For the text-containing cell, return its midpoint in (x, y) coordinate format. 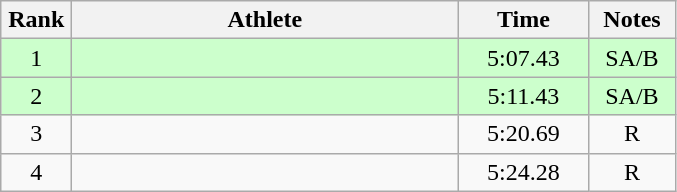
3 (36, 134)
5:11.43 (524, 96)
5:24.28 (524, 172)
Rank (36, 20)
Athlete (265, 20)
2 (36, 96)
5:07.43 (524, 58)
Notes (632, 20)
5:20.69 (524, 134)
4 (36, 172)
1 (36, 58)
Time (524, 20)
